Capture the cell that displays the provided text and extract its [X, Y] central coordinate. 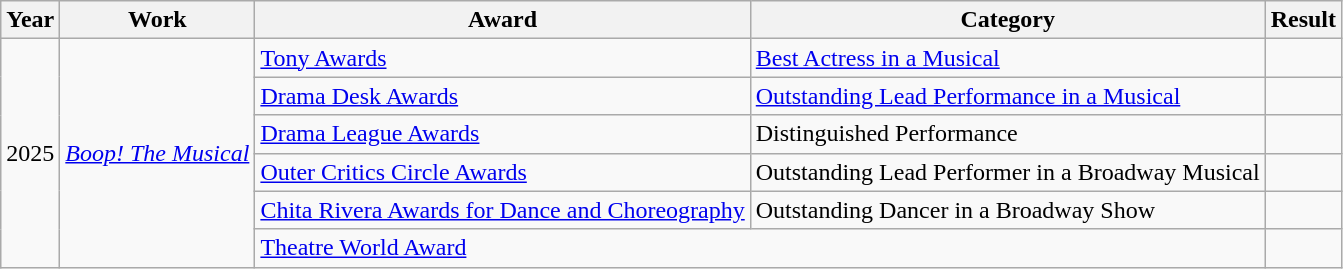
Chita Rivera Awards for Dance and Choreography [502, 210]
Theatre World Award [760, 248]
Boop! The Musical [158, 153]
2025 [30, 153]
Category [1008, 20]
Work [158, 20]
Drama League Awards [502, 134]
Year [30, 20]
Outstanding Lead Performer in a Broadway Musical [1008, 172]
Result [1303, 20]
Tony Awards [502, 58]
Outstanding Dancer in a Broadway Show [1008, 210]
Award [502, 20]
Drama Desk Awards [502, 96]
Outer Critics Circle Awards [502, 172]
Best Actress in a Musical [1008, 58]
Distinguished Performance [1008, 134]
Outstanding Lead Performance in a Musical [1008, 96]
